Capture the cell that displays the provided text and extract its (X, Y) central coordinate. 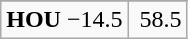
HOU −14.5 (64, 20)
58.5 (158, 20)
